Pinpoint the cell where the given text exists, returning its [X, Y] midpoint coordinate. 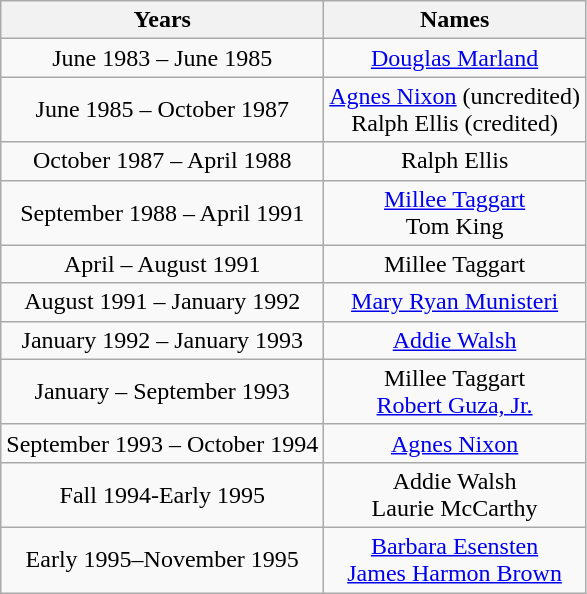
September 1988 – April 1991 [162, 212]
January – September 1993 [162, 392]
Addie WalshLaurie McCarthy [455, 494]
April – August 1991 [162, 264]
Millee TaggartRobert Guza, Jr. [455, 392]
Douglas Marland [455, 58]
June 1985 – October 1987 [162, 110]
January 1992 – January 1993 [162, 340]
Ralph Ellis [455, 161]
Years [162, 20]
Mary Ryan Munisteri [455, 302]
Addie Walsh [455, 340]
Millee TaggartTom King [455, 212]
Millee Taggart [455, 264]
June 1983 – June 1985 [162, 58]
September 1993 – October 1994 [162, 443]
Barbara EsenstenJames Harmon Brown [455, 560]
Early 1995–November 1995 [162, 560]
Fall 1994-Early 1995 [162, 494]
Agnes Nixon [455, 443]
October 1987 – April 1988 [162, 161]
Names [455, 20]
August 1991 – January 1992 [162, 302]
Agnes Nixon (uncredited)Ralph Ellis (credited) [455, 110]
